From the cell containing the given text, extract its center point as (X, Y) coordinate. 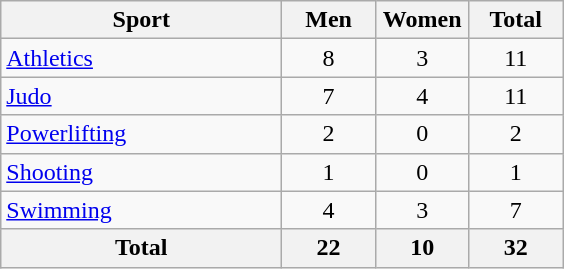
8 (329, 58)
10 (422, 248)
22 (329, 248)
Athletics (142, 58)
Judo (142, 96)
Men (329, 20)
Swimming (142, 210)
32 (516, 248)
Powerlifting (142, 134)
Shooting (142, 172)
Women (422, 20)
Sport (142, 20)
